Identify which cell holds the provided text, then report its [X, Y] central coordinate. 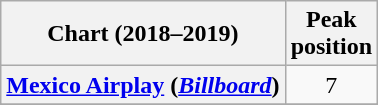
Mexico Airplay (Billboard) [143, 85]
7 [331, 85]
Peakposition [331, 34]
Chart (2018–2019) [143, 34]
